For the text-containing cell, return its midpoint in [x, y] coordinate format. 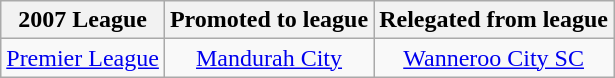
2007 League [83, 20]
Promoted to league [268, 20]
Wanneroo City SC [494, 58]
Mandurah City [268, 58]
Relegated from league [494, 20]
Premier League [83, 58]
